Return the (X, Y) coordinate for the center point of the cell that contains the specified text.  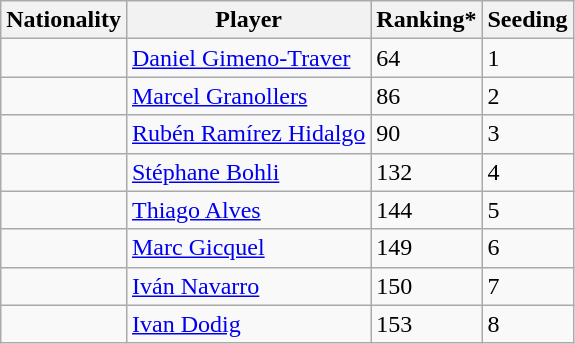
153 (426, 324)
5 (528, 210)
Player (248, 20)
Marcel Granollers (248, 96)
Iván Navarro (248, 286)
2 (528, 96)
Ranking* (426, 20)
1 (528, 58)
Daniel Gimeno-Traver (248, 58)
6 (528, 248)
Marc Gicquel (248, 248)
3 (528, 134)
Rubén Ramírez Hidalgo (248, 134)
Thiago Alves (248, 210)
90 (426, 134)
86 (426, 96)
Ivan Dodig (248, 324)
8 (528, 324)
7 (528, 286)
150 (426, 286)
4 (528, 172)
132 (426, 172)
Stéphane Bohli (248, 172)
Nationality (64, 20)
64 (426, 58)
Seeding (528, 20)
149 (426, 248)
144 (426, 210)
